Extract the [X, Y] coordinate from the center of the cell holding the provided text.  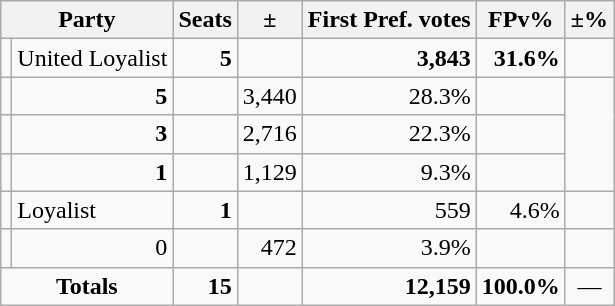
22.3% [389, 134]
100.0% [520, 286]
28.3% [389, 96]
Loyalist [92, 210]
FPv% [520, 20]
2,716 [270, 134]
±% [589, 20]
3 [92, 134]
3.9% [389, 248]
0 [92, 248]
1,129 [270, 172]
Party [87, 20]
472 [270, 248]
First Pref. votes [389, 20]
3,843 [389, 58]
United Loyalist [92, 58]
559 [389, 210]
— [589, 286]
9.3% [389, 172]
3,440 [270, 96]
12,159 [389, 286]
4.6% [520, 210]
Seats [205, 20]
± [270, 20]
Totals [87, 286]
15 [205, 286]
31.6% [520, 58]
